Find where the given text appears and provide that cell's center as (x, y) coordinate. 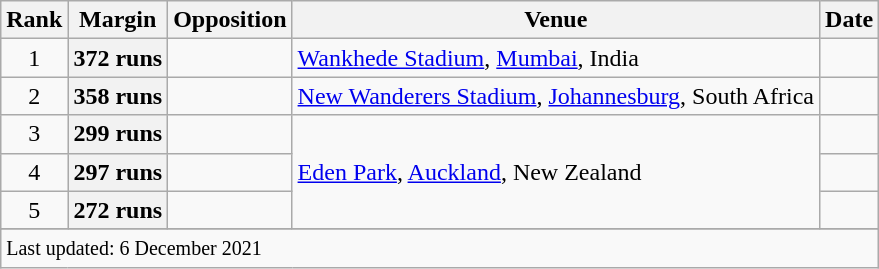
Margin (118, 20)
1 (34, 58)
297 runs (118, 172)
Date (850, 20)
Venue (556, 20)
299 runs (118, 134)
Last updated: 6 December 2021 (440, 248)
Wankhede Stadium, Mumbai, India (556, 58)
372 runs (118, 58)
358 runs (118, 96)
Eden Park, Auckland, New Zealand (556, 172)
4 (34, 172)
New Wanderers Stadium, Johannesburg, South Africa (556, 96)
2 (34, 96)
272 runs (118, 210)
Rank (34, 20)
5 (34, 210)
Opposition (230, 20)
3 (34, 134)
